Find where the given text appears and provide that cell's center as (X, Y) coordinate. 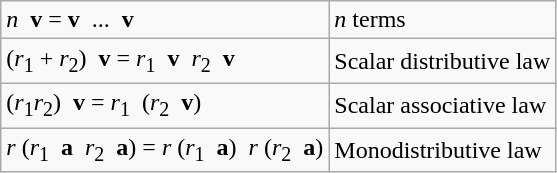
(r1 + r2) v = r1 v r2 v (165, 61)
n terms (442, 20)
(r1r2) v = r1 (r2 v) (165, 105)
Scalar distributive law (442, 61)
r (r1 a r2 a) = r (r1 a) r (r2 a) (165, 150)
Monodistributive law (442, 150)
Scalar associative law (442, 105)
n v = v ... v (165, 20)
